Detect which cell encompasses the target text, then output its (X, Y) center coordinate. 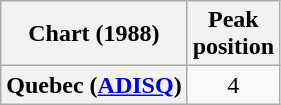
Peakposition (233, 34)
Quebec (ADISQ) (94, 85)
Chart (1988) (94, 34)
4 (233, 85)
